Return the [X, Y] coordinate for the center point of the cell that contains the specified text.  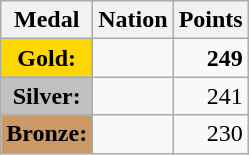
Nation [133, 20]
241 [210, 96]
230 [210, 134]
Medal [47, 20]
Silver: [47, 96]
Points [210, 20]
Bronze: [47, 134]
249 [210, 58]
Gold: [47, 58]
